From the cell containing the given text, extract its center point as (x, y) coordinate. 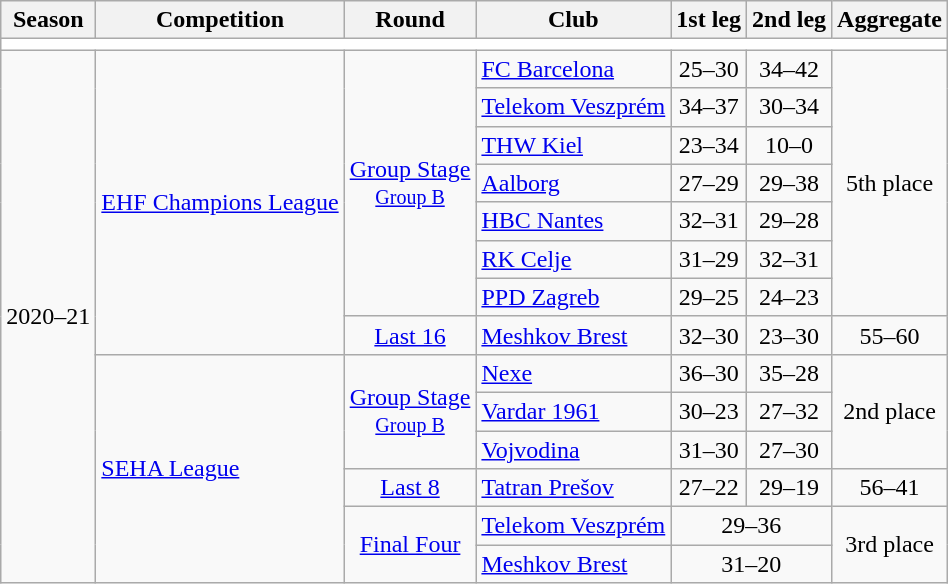
30–34 (790, 107)
29–38 (790, 183)
2nd place (890, 411)
Vardar 1961 (574, 411)
27–22 (709, 488)
Tatran Prešov (574, 488)
PPD Zagreb (574, 297)
5th place (890, 183)
34–37 (709, 107)
27–32 (790, 411)
2020–21 (48, 316)
Aalborg (574, 183)
RK Celje (574, 259)
Round (410, 20)
31–20 (752, 564)
SEHA League (220, 468)
23–34 (709, 145)
HBC Nantes (574, 221)
Aggregate (890, 20)
31–29 (709, 259)
24–23 (790, 297)
35–28 (790, 373)
29–19 (790, 488)
THW Kiel (574, 145)
Final Four (410, 545)
32–30 (709, 335)
25–30 (709, 69)
36–30 (709, 373)
3rd place (890, 545)
10–0 (790, 145)
27–29 (709, 183)
EHF Champions League (220, 202)
55–60 (890, 335)
Nexe (574, 373)
Last 8 (410, 488)
29–28 (790, 221)
34–42 (790, 69)
Club (574, 20)
1st leg (709, 20)
23–30 (790, 335)
2nd leg (790, 20)
Season (48, 20)
FC Barcelona (574, 69)
56–41 (890, 488)
Competition (220, 20)
29–25 (709, 297)
Last 16 (410, 335)
31–30 (709, 449)
Vojvodina (574, 449)
30–23 (709, 411)
27–30 (790, 449)
29–36 (752, 526)
